Extract the [X, Y] coordinate from the center of the cell holding the provided text.  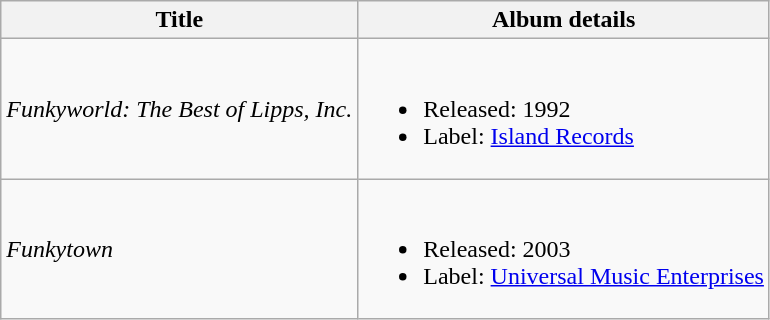
Album details [564, 20]
Released: 2003Label: Universal Music Enterprises [564, 249]
Released: 1992Label: Island Records [564, 109]
Funkyworld: The Best of Lipps, Inc. [180, 109]
Title [180, 20]
Funkytown [180, 249]
